From the cell containing the given text, extract its center point as [X, Y] coordinate. 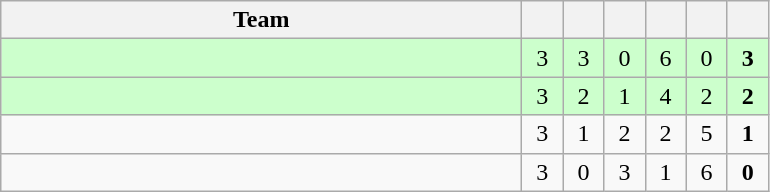
5 [706, 134]
Team [262, 20]
4 [666, 96]
